Detect which cell encompasses the target text, then output its [X, Y] center coordinate. 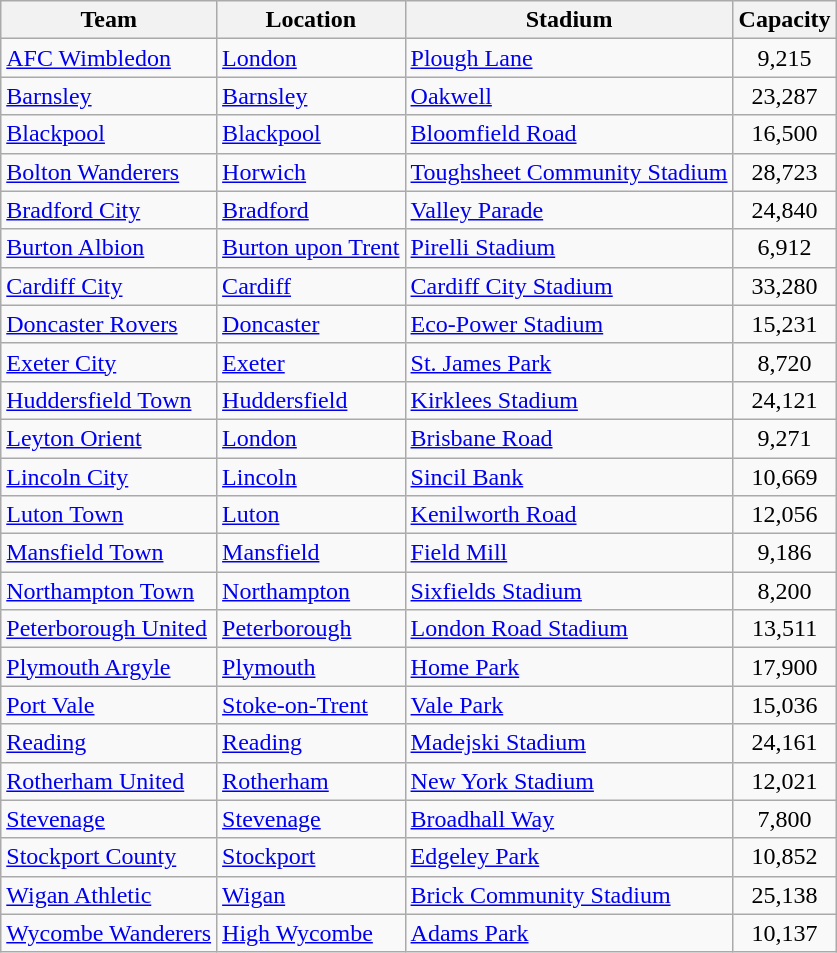
15,231 [784, 324]
St. James Park [569, 362]
London Road Stadium [569, 629]
Brisbane Road [569, 438]
Horwich [311, 172]
Huddersfield [311, 400]
Rotherham [311, 781]
Huddersfield Town [109, 400]
Kirklees Stadium [569, 400]
Lincoln City [109, 477]
Stockport County [109, 857]
33,280 [784, 286]
Valley Parade [569, 210]
High Wycombe [311, 933]
Home Park [569, 667]
24,161 [784, 743]
Plough Lane [569, 58]
Port Vale [109, 705]
Bloomfield Road [569, 134]
Stadium [569, 20]
Eco-Power Stadium [569, 324]
Adams Park [569, 933]
Northampton Town [109, 591]
Mansfield Town [109, 553]
Stoke-on-Trent [311, 705]
Luton Town [109, 515]
Northampton [311, 591]
7,800 [784, 819]
Doncaster [311, 324]
Bradford City [109, 210]
24,840 [784, 210]
Lincoln [311, 477]
10,669 [784, 477]
Wigan Athletic [109, 895]
Capacity [784, 20]
Bolton Wanderers [109, 172]
Plymouth [311, 667]
Exeter City [109, 362]
Toughsheet Community Stadium [569, 172]
Peterborough United [109, 629]
8,720 [784, 362]
AFC Wimbledon [109, 58]
Team [109, 20]
Vale Park [569, 705]
Burton Albion [109, 248]
16,500 [784, 134]
Peterborough [311, 629]
12,021 [784, 781]
Broadhall Way [569, 819]
8,200 [784, 591]
17,900 [784, 667]
Pirelli Stadium [569, 248]
Doncaster Rovers [109, 324]
Edgeley Park [569, 857]
12,056 [784, 515]
15,036 [784, 705]
Madejski Stadium [569, 743]
23,287 [784, 96]
Plymouth Argyle [109, 667]
24,121 [784, 400]
Location [311, 20]
13,511 [784, 629]
Mansfield [311, 553]
Stockport [311, 857]
10,852 [784, 857]
Sixfields Stadium [569, 591]
Cardiff [311, 286]
Leyton Orient [109, 438]
9,215 [784, 58]
Bradford [311, 210]
10,137 [784, 933]
Exeter [311, 362]
New York Stadium [569, 781]
Luton [311, 515]
Sincil Bank [569, 477]
Cardiff City Stadium [569, 286]
Field Mill [569, 553]
28,723 [784, 172]
9,186 [784, 553]
Burton upon Trent [311, 248]
Brick Community Stadium [569, 895]
Rotherham United [109, 781]
9,271 [784, 438]
Kenilworth Road [569, 515]
Oakwell [569, 96]
6,912 [784, 248]
Cardiff City [109, 286]
Wycombe Wanderers [109, 933]
25,138 [784, 895]
Wigan [311, 895]
